Scan for the cell matching the given text and deliver its (X, Y) coordinate at center. 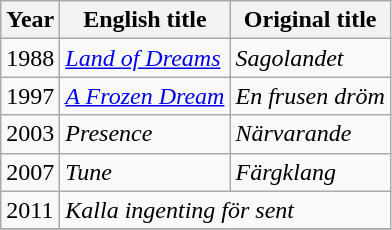
Närvarande (310, 134)
Land of Dreams (145, 58)
A Frozen Dream (145, 96)
1997 (30, 96)
2003 (30, 134)
Year (30, 20)
2007 (30, 172)
Presence (145, 134)
En frusen dröm (310, 96)
2011 (30, 210)
Sagolandet (310, 58)
Tune (145, 172)
1988 (30, 58)
Original title (310, 20)
Kalla ingenting för sent (226, 210)
English title (145, 20)
Färgklang (310, 172)
